Scan for the cell matching the given text and deliver its (X, Y) coordinate at center. 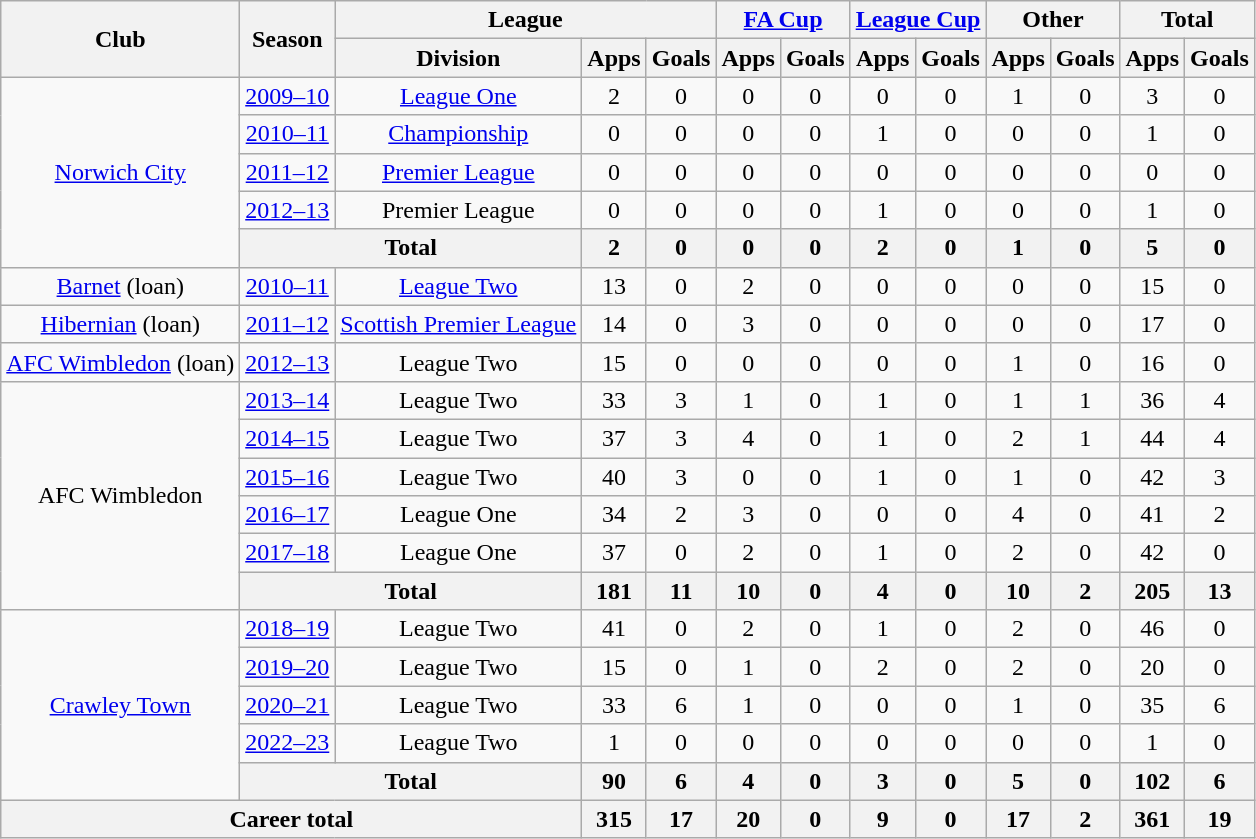
League (526, 20)
19 (1220, 819)
AFC Wimbledon (loan) (120, 362)
Crawley Town (120, 705)
181 (614, 591)
Other (1053, 20)
102 (1152, 781)
Division (458, 58)
34 (614, 515)
Championship (458, 134)
2018–19 (288, 629)
36 (1152, 400)
40 (614, 477)
Norwich City (120, 172)
315 (614, 819)
361 (1152, 819)
League Cup (918, 20)
Season (288, 39)
2014–15 (288, 438)
11 (681, 591)
2013–14 (288, 400)
46 (1152, 629)
44 (1152, 438)
205 (1152, 591)
90 (614, 781)
2020–21 (288, 705)
Career total (292, 819)
2015–16 (288, 477)
2022–23 (288, 743)
2017–18 (288, 553)
Barnet (loan) (120, 286)
AFC Wimbledon (120, 495)
2009–10 (288, 96)
9 (882, 819)
16 (1152, 362)
2016–17 (288, 515)
Scottish Premier League (458, 324)
Club (120, 39)
Hibernian (loan) (120, 324)
2019–20 (288, 667)
14 (614, 324)
FA Cup (783, 20)
35 (1152, 705)
